For the text-containing cell, return its midpoint in [X, Y] coordinate format. 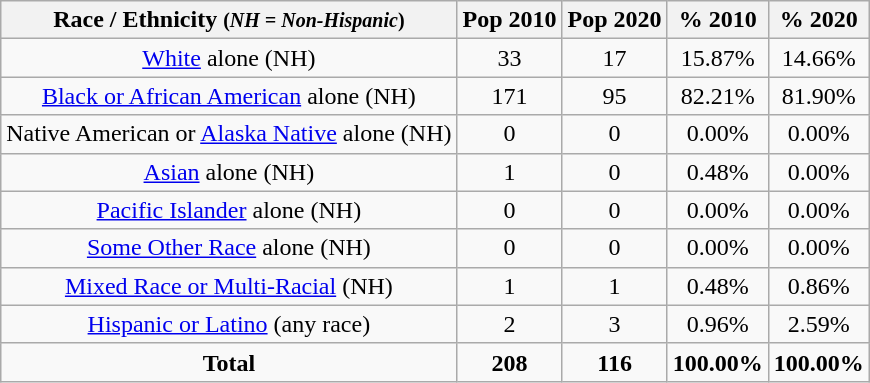
171 [510, 96]
Mixed Race or Multi-Racial (NH) [229, 286]
White alone (NH) [229, 58]
Total [229, 362]
Pop 2010 [510, 20]
15.87% [718, 58]
208 [510, 362]
% 2020 [818, 20]
95 [614, 96]
Pop 2020 [614, 20]
Asian alone (NH) [229, 172]
3 [614, 324]
Native American or Alaska Native alone (NH) [229, 134]
% 2010 [718, 20]
Black or African American alone (NH) [229, 96]
116 [614, 362]
82.21% [718, 96]
Hispanic or Latino (any race) [229, 324]
0.96% [718, 324]
2 [510, 324]
Pacific Islander alone (NH) [229, 210]
2.59% [818, 324]
Some Other Race alone (NH) [229, 248]
Race / Ethnicity (NH = Non-Hispanic) [229, 20]
14.66% [818, 58]
0.86% [818, 286]
33 [510, 58]
81.90% [818, 96]
17 [614, 58]
